From the cell containing the given text, extract its center point as (x, y) coordinate. 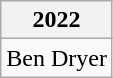
Ben Dryer (57, 58)
2022 (57, 20)
